Extract the (x, y) coordinate from the center of the cell holding the provided text.  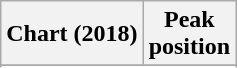
Chart (2018) (72, 34)
Peakposition (189, 34)
